Pinpoint the cell where the given text exists, returning its [X, Y] midpoint coordinate. 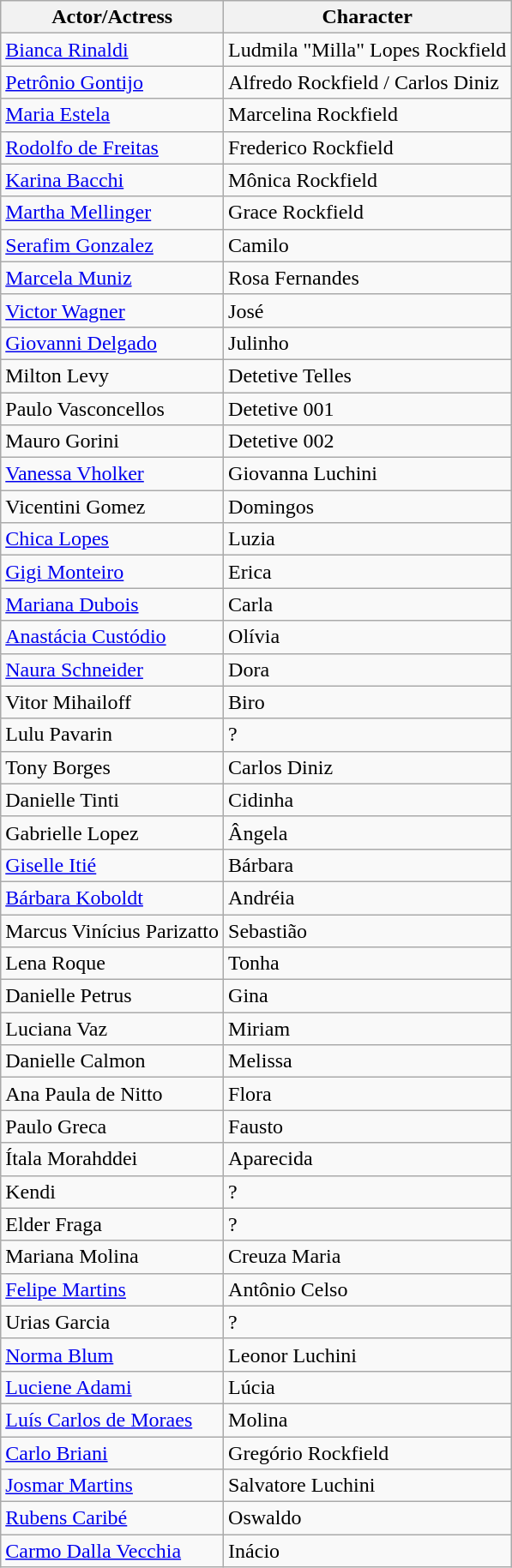
Tonha [367, 964]
Salvatore Luchini [367, 1486]
Dora [367, 670]
Luciene Adami [112, 1387]
Creuza Maria [367, 1257]
Erica [367, 572]
Norma Blum [112, 1355]
Carmo Dalla Vecchia [112, 1551]
Biro [367, 702]
Alfredo Rockfield / Carlos Diniz [367, 82]
Bianca Rinaldi [112, 50]
Rosa Fernandes [367, 278]
Mariana Molina [112, 1257]
Vanessa Vholker [112, 474]
Vitor Mihailoff [112, 702]
Carlo Briani [112, 1453]
Inácio [367, 1551]
Melissa [367, 1061]
Fausto [367, 1126]
Giovanna Luchini [367, 474]
Milton Levy [112, 375]
Ana Paula de Nitto [112, 1094]
Gregório Rockfield [367, 1453]
Giovanni Delgado [112, 343]
Josmar Martins [112, 1486]
Naura Schneider [112, 670]
Lulu Pavarin [112, 735]
Marcela Muniz [112, 278]
Rubens Caribé [112, 1518]
Danielle Petrus [112, 996]
Martha Mellinger [112, 213]
Marcelina Rockfield [367, 115]
Danielle Calmon [112, 1061]
Detetive 001 [367, 409]
Karina Bacchi [112, 180]
Giselle Itié [112, 865]
Luís Carlos de Moraes [112, 1420]
Molina [367, 1420]
Miriam [367, 1029]
Gabrielle Lopez [112, 832]
Gigi Monteiro [112, 572]
Paulo Greca [112, 1126]
Grace Rockfield [367, 213]
Aparecida [367, 1159]
Olívia [367, 637]
Carla [367, 604]
Flora [367, 1094]
Oswaldo [367, 1518]
Chica Lopes [112, 539]
Paulo Vasconcellos [112, 409]
Elder Fraga [112, 1224]
Carlos Diniz [367, 767]
Kendi [112, 1192]
Bárbara Koboldt [112, 898]
Lena Roque [112, 964]
Frederico Rockfield [367, 147]
Domingos [367, 507]
Ângela [367, 832]
Character [367, 17]
Ítala Morahddei [112, 1159]
Ludmila "Milla" Lopes Rockfield [367, 50]
Rodolfo de Freitas [112, 147]
Victor Wagner [112, 310]
Antônio Celso [367, 1289]
Tony Borges [112, 767]
Leonor Luchini [367, 1355]
Andréia [367, 898]
Actor/Actress [112, 17]
Mauro Gorini [112, 442]
Anastácia Custódio [112, 637]
Julinho [367, 343]
Luciana Vaz [112, 1029]
Danielle Tinti [112, 800]
Felipe Martins [112, 1289]
Maria Estela [112, 115]
Detetive 002 [367, 442]
José [367, 310]
Mônica Rockfield [367, 180]
Detetive Telles [367, 375]
Lúcia [367, 1387]
Camilo [367, 245]
Cidinha [367, 800]
Mariana Dubois [112, 604]
Luzia [367, 539]
Marcus Vinícius Parizatto [112, 930]
Urias Garcia [112, 1322]
Sebastião [367, 930]
Vicentini Gomez [112, 507]
Petrônio Gontijo [112, 82]
Serafim Gonzalez [112, 245]
Bárbara [367, 865]
Gina [367, 996]
